Identify which cell holds the provided text, then report its [x, y] central coordinate. 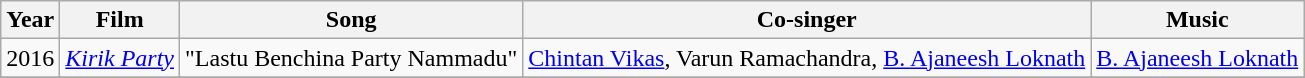
2016 [30, 58]
Film [120, 20]
Co-singer [807, 20]
Chintan Vikas, Varun Ramachandra, B. Ajaneesh Loknath [807, 58]
Kirik Party [120, 58]
B. Ajaneesh Loknath [1198, 58]
"Lastu Benchina Party Nammadu" [352, 58]
Year [30, 20]
Song [352, 20]
Music [1198, 20]
